Return (X, Y) of the center of cell containing provided text 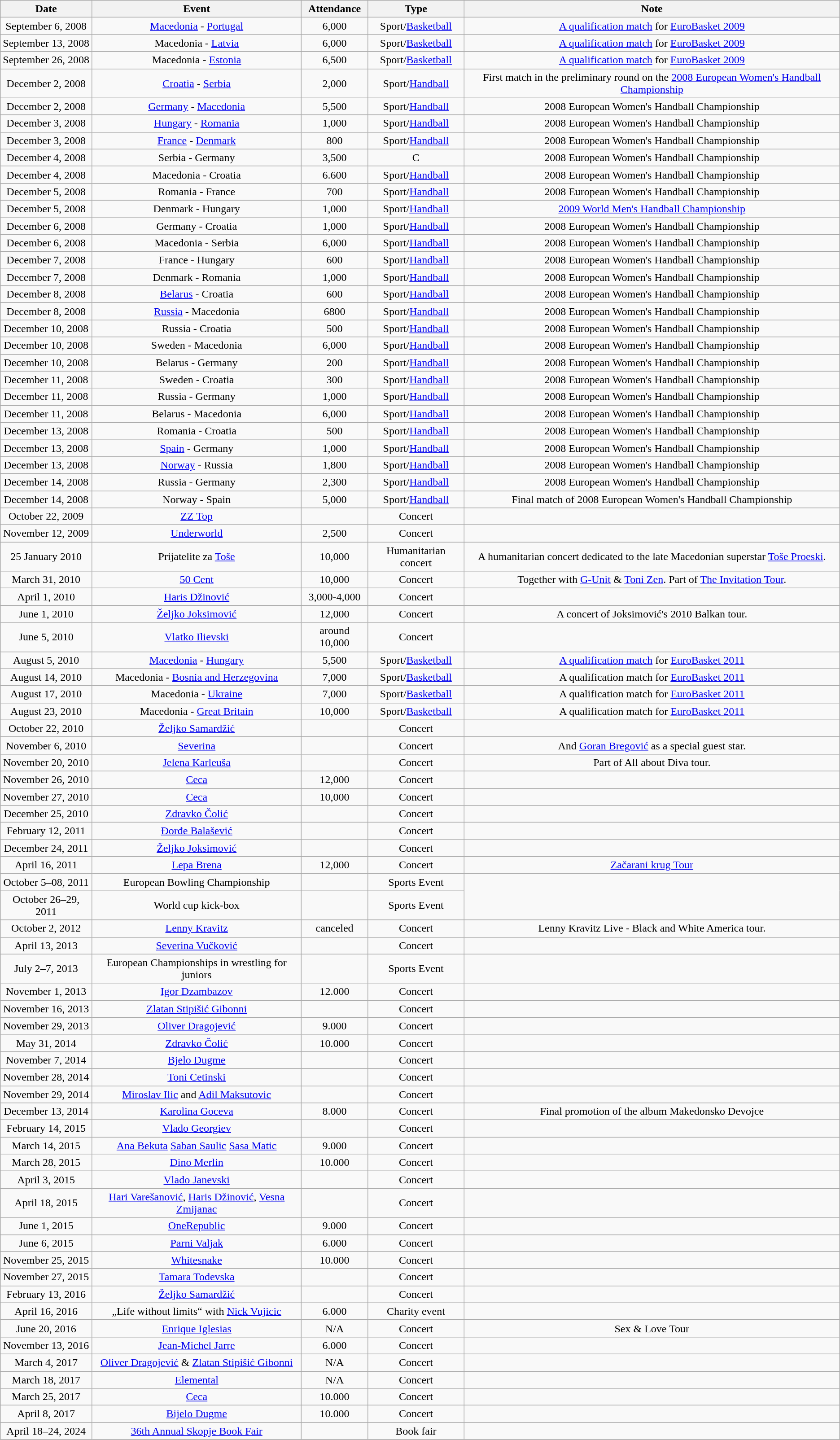
Lenny Kravitz (197, 928)
Spain - Germany (197, 448)
800 (335, 140)
December 24, 2011 (46, 848)
September 13, 2008 (46, 43)
around 10,000 (335, 637)
France - Hungary (197, 260)
Norway - Russia (197, 465)
Hari Varešanović, Haris Džinović, Vesna Zmijanac (197, 1203)
April 3, 2015 (46, 1180)
Belarus - Croatia (197, 294)
2009 World Men's Handball Championship (652, 209)
December 13, 2014 (46, 1112)
Oliver Dragojević & Zlatan Stipišić Gibonni (197, 1362)
June 1, 2015 (46, 1226)
Note (652, 9)
November 26, 2010 (46, 779)
March 25, 2017 (46, 1397)
Parni Valjak (197, 1243)
November 16, 2013 (46, 1009)
50 Cent (197, 580)
Vlado Janevski (197, 1180)
Jean-Michel Jarre (197, 1345)
August 17, 2010 (46, 694)
April 1, 2010 (46, 597)
6800 (335, 311)
Lepa Brena (197, 865)
Russia - Macedonia (197, 311)
Whitesnake (197, 1260)
November 27, 2015 (46, 1277)
Denmark - Hungary (197, 209)
March 14, 2015 (46, 1146)
12.000 (335, 992)
Toni Cetinski (197, 1077)
Macedonia - Ukraine (197, 694)
Bijelo Dugme (197, 1414)
Belarus - Germany (197, 363)
Severina Vučković (197, 945)
Karolina Goceva (197, 1112)
A concert of Joksimović's 2010 Balkan tour. (652, 614)
March 4, 2017 (46, 1362)
France - Denmark (197, 140)
Miroslav Ilic and Adil Maksutovic (197, 1094)
Together with G-Unit & Toni Zen. Part of The Invitation Tour. (652, 580)
Đorđe Balašević (197, 831)
February 14, 2015 (46, 1129)
8.000 (335, 1112)
canceled (335, 928)
November 20, 2010 (46, 762)
Croatia - Serbia (197, 83)
European Bowling Championship (197, 882)
6.600 (335, 175)
C (416, 158)
Severina (197, 745)
October 22, 2009 (46, 516)
Igor Dzambazov (197, 992)
June 6, 2015 (46, 1243)
March 18, 2017 (46, 1380)
May 31, 2014 (46, 1043)
November 7, 2014 (46, 1060)
November 13, 2016 (46, 1345)
2,000 (335, 83)
Oliver Dragojević (197, 1026)
Russia - Croatia (197, 328)
3,000-4,000 (335, 597)
November 1, 2013 (46, 992)
Macedonia - Serbia (197, 243)
February 13, 2016 (46, 1294)
Jelena Karleuša (197, 762)
April 13, 2013 (46, 945)
Sweden - Croatia (197, 380)
August 5, 2010 (46, 660)
Germany - Croatia (197, 226)
First match in the preliminary round on the 2008 European Women's Handball Championship (652, 83)
5,000 (335, 499)
European Championships in wrestling for juniors (197, 968)
April 18–24, 2024 (46, 1431)
Vlado Georgiev (197, 1129)
Underworld (197, 534)
Macedonia - Hungary (197, 660)
Haris Džinović (197, 597)
September 26, 2008 (46, 60)
Sex & Love Tour (652, 1328)
Elemental (197, 1380)
36th Annual Skopje Book Fair (197, 1431)
300 (335, 380)
November 6, 2010 (46, 745)
November 29, 2014 (46, 1094)
Germany - Macedonia (197, 106)
Event (197, 9)
November 12, 2009 (46, 534)
October 26–29, 2011 (46, 906)
November 27, 2010 (46, 797)
February 12, 2011 (46, 831)
Charity event (416, 1311)
July 2–7, 2013 (46, 968)
June 20, 2016 (46, 1328)
Attendance (335, 9)
200 (335, 363)
August 14, 2010 (46, 677)
700 (335, 192)
Vlatko Ilievski (197, 637)
Macedonia - Latvia (197, 43)
6,500 (335, 60)
Lenny Kravitz Live - Black and White America tour. (652, 928)
1,800 (335, 465)
April 16, 2016 (46, 1311)
OneRepublic (197, 1226)
November 28, 2014 (46, 1077)
Prijatelite za Toše (197, 556)
August 23, 2010 (46, 711)
Macedonia - Great Britain (197, 711)
Final promotion of the album Makedonsko Devojce (652, 1112)
Hungary - Romania (197, 123)
April 16, 2011 (46, 865)
Ana Bekuta Saban Saulic Sasa Matic (197, 1146)
Serbia - Germany (197, 158)
World cup kick-box (197, 906)
March 31, 2010 (46, 580)
June 1, 2010 (46, 614)
Enrique Iglesias (197, 1328)
Tamara Todevska (197, 1277)
Type (416, 9)
Bjelo Dugme (197, 1060)
Macedonia - Croatia (197, 175)
Romania - France (197, 192)
Romania - Croatia (197, 431)
November 29, 2013 (46, 1026)
2,300 (335, 482)
Book fair (416, 1431)
2,500 (335, 534)
March 28, 2015 (46, 1163)
Začarani krug Tour (652, 865)
November 25, 2015 (46, 1260)
October 5–08, 2011 (46, 882)
Final match of 2008 European Women's Handball Championship (652, 499)
Sweden - Macedonia (197, 346)
Zlatan Stipišić Gibonni (197, 1009)
Macedonia - Portugal (197, 26)
And Goran Bregović as a special guest star. (652, 745)
25 January 2010 (46, 556)
Norway - Spain (197, 499)
A humanitarian concert dedicated to the late Macedonian superstar Toše Proeski. (652, 556)
September 6, 2008 (46, 26)
October 2, 2012 (46, 928)
Date (46, 9)
3,500 (335, 158)
April 18, 2015 (46, 1203)
ZZ Top (197, 516)
Humanitarian concert (416, 556)
April 8, 2017 (46, 1414)
Part of All about Diva tour. (652, 762)
Denmark - Romania (197, 277)
Belarus - Macedonia (197, 414)
December 25, 2010 (46, 814)
Macedonia - Bosnia and Herzegovina (197, 677)
Dino Merlin (197, 1163)
Macedonia - Estonia (197, 60)
June 5, 2010 (46, 637)
October 22, 2010 (46, 728)
„Life without limits“ with Nick Vujicic (197, 1311)
